Provide the [X, Y] coordinate of the cell's center where the given text is located.  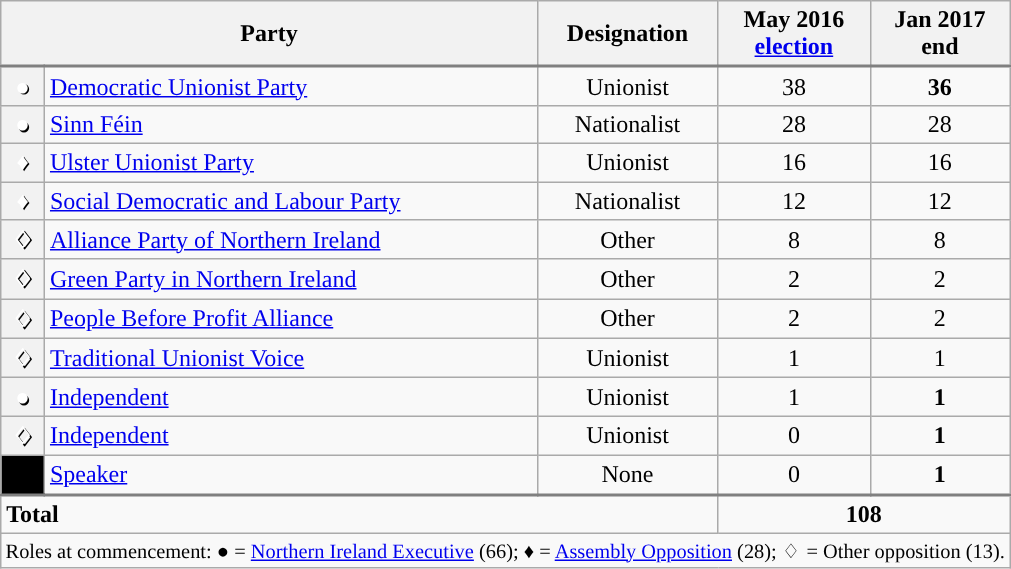
Party [270, 34]
36 [940, 86]
Democratic Unionist Party [290, 86]
Green Party in Northern Ireland [290, 279]
Designation [627, 34]
Roles at commencement: ● = Northern Ireland Executive (66); ♦ = Assembly Opposition (28); ♢ = Other opposition (13). [506, 550]
Speaker [290, 474]
People Before Profit Alliance [290, 319]
Jan 2017end [940, 34]
Alliance Party of Northern Ireland [290, 240]
Traditional Unionist Voice [290, 358]
Social Democratic and Labour Party [290, 201]
Sinn Féin [290, 124]
Ulster Unionist Party [290, 162]
108 [864, 514]
38 [794, 86]
May 2016election [794, 34]
Total [360, 514]
None [627, 474]
